Scan for the cell matching the given text and deliver its [x, y] coordinate at center. 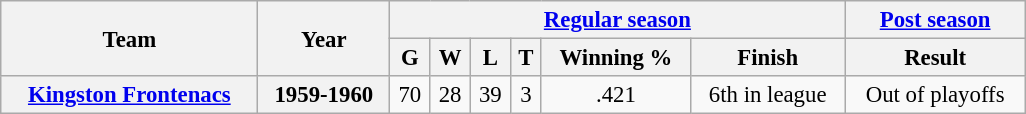
Year [324, 38]
6th in league [768, 95]
Kingston Frontenacs [130, 95]
Finish [768, 58]
Team [130, 38]
28 [450, 95]
70 [410, 95]
L [490, 58]
1959-1960 [324, 95]
Result [935, 58]
Post season [935, 20]
Regular season [618, 20]
.421 [616, 95]
3 [526, 95]
T [526, 58]
Winning % [616, 58]
W [450, 58]
Out of playoffs [935, 95]
G [410, 58]
39 [490, 95]
